Determine the [x, y] coordinate at the center of the cell enclosing the given text.  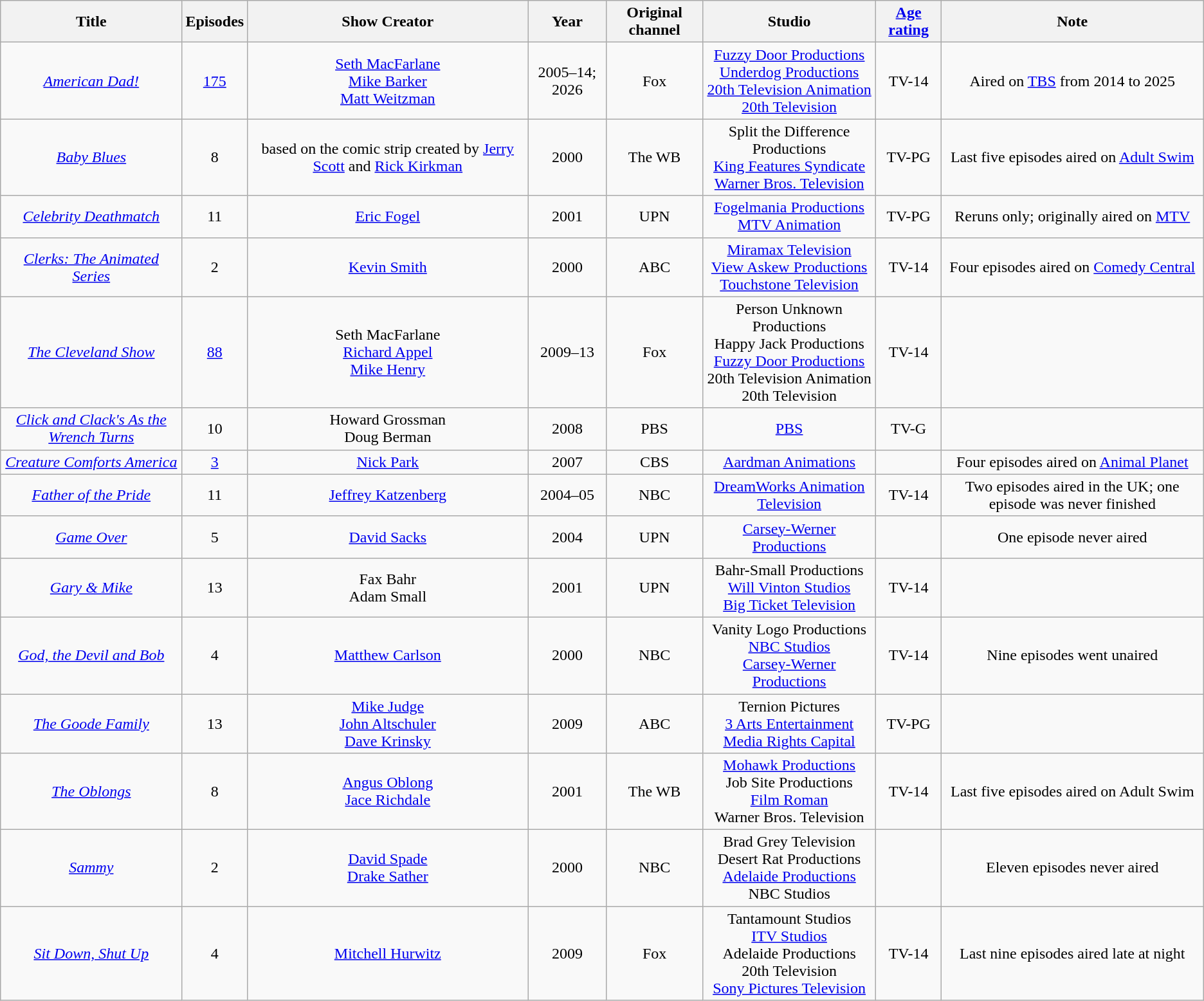
Note [1072, 22]
Baby Blues [91, 157]
DreamWorks Animation Television [789, 495]
Four episodes aired on Comedy Central [1072, 267]
Jeffrey Katzenberg [388, 495]
David SpadeDrake Sather [388, 868]
Father of the Pride [91, 495]
Vanity Logo ProductionsNBC StudiosCarsey-Werner Productions [789, 655]
Title [91, 22]
The Oblongs [91, 791]
Eleven episodes never aired [1072, 868]
2009–13 [567, 353]
Aired on TBS from 2014 to 2025 [1072, 81]
175 [215, 81]
Sammy [91, 868]
Eric Fogel [388, 216]
Matthew Carlson [388, 655]
Tantamount StudiosITV StudiosAdelaide Productions20th TelevisionSony Pictures Television [789, 953]
3 [215, 462]
Episodes [215, 22]
Brad Grey TelevisionDesert Rat ProductionsAdelaide ProductionsNBC Studios [789, 868]
Seth MacFarlaneRichard AppelMike Henry [388, 353]
Age rating [908, 22]
Celebrity Deathmatch [91, 216]
Click and Clack's As the Wrench Turns [91, 428]
Seth MacFarlaneMike BarkerMatt Weitzman [388, 81]
Clerks: The Animated Series [91, 267]
2004 [567, 537]
2007 [567, 462]
88 [215, 353]
Mitchell Hurwitz [388, 953]
One episode never aired [1072, 537]
CBS [655, 462]
Bahr-Small ProductionsWill Vinton StudiosBig Ticket Television [789, 587]
Nick Park [388, 462]
Mohawk ProductionsJob Site ProductionsFilm RomanWarner Bros. Television [789, 791]
Carsey-Werner Productions [789, 537]
Fax BahrAdam Small [388, 587]
Nine episodes went unaired [1072, 655]
Fuzzy Door ProductionsUnderdog Productions20th Television Animation20th Television [789, 81]
Howard GrossmanDoug Berman [388, 428]
Reruns only; originally aired on MTV [1072, 216]
2005–14; 2026 [567, 81]
5 [215, 537]
David Sacks [388, 537]
based on the comic strip created by Jerry Scott and Rick Kirkman [388, 157]
Game Over [91, 537]
Sit Down, Shut Up [91, 953]
Angus OblongJace Richdale [388, 791]
The Cleveland Show [91, 353]
Original channel [655, 22]
Aardman Animations [789, 462]
Ternion Pictures3 Arts EntertainmentMedia Rights Capital [789, 723]
Split the Difference ProductionsKing Features SyndicateWarner Bros. Television [789, 157]
Person Unknown ProductionsHappy Jack ProductionsFuzzy Door Productions20th Television Animation20th Television [789, 353]
Four episodes aired on Animal Planet [1072, 462]
Two episodes aired in the UK; one episode was never finished [1072, 495]
God, the Devil and Bob [91, 655]
Kevin Smith [388, 267]
Last nine episodes aired late at night [1072, 953]
2008 [567, 428]
The Goode Family [91, 723]
TV-G [908, 428]
Mike JudgeJohn AltschulerDave Krinsky [388, 723]
Gary & Mike [91, 587]
American Dad! [91, 81]
Creature Comforts America [91, 462]
10 [215, 428]
Fogelmania ProductionsMTV Animation [789, 216]
Miramax TelevisionView Askew ProductionsTouchstone Television [789, 267]
2004–05 [567, 495]
Show Creator [388, 22]
Studio [789, 22]
Year [567, 22]
